Output the (X, Y) coordinate of the center of the cell containing the given text.  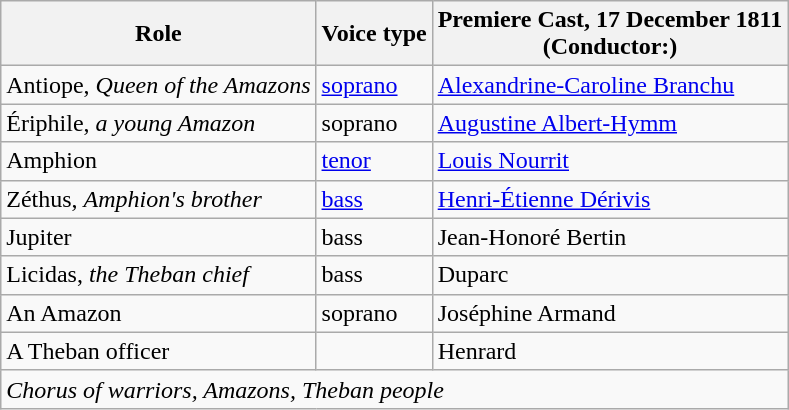
Zéthus, Amphion's brother (158, 199)
Jean-Honoré Bertin (610, 237)
Role (158, 34)
Premiere Cast, 17 December 1811(Conductor:) (610, 34)
Alexandrine-Caroline Branchu (610, 85)
Jupiter (158, 237)
Chorus of warriors, Amazons, Theban people (394, 389)
Licidas, the Theban chief (158, 275)
A Theban officer (158, 351)
An Amazon (158, 313)
Ériphile, a young Amazon (158, 123)
Amphion (158, 161)
Antiope, Queen of the Amazons (158, 85)
Henri-Étienne Dérivis (610, 199)
Louis Nourrit (610, 161)
Augustine Albert-Hymm (610, 123)
tenor (374, 161)
Henrard (610, 351)
Voice type (374, 34)
Joséphine Armand (610, 313)
Duparc (610, 275)
